Return (X, Y) of the center of cell containing provided text 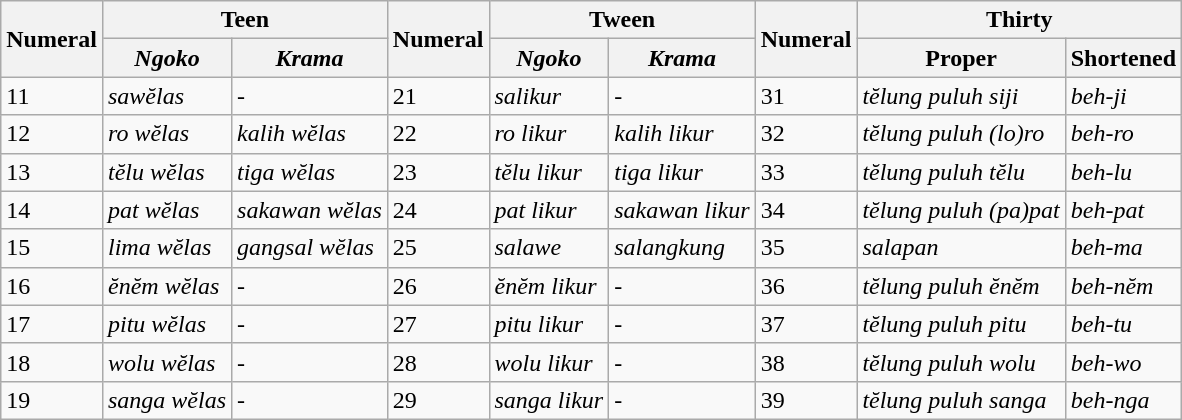
33 (806, 172)
beh-ro (1123, 134)
31 (806, 96)
beh-nĕm (1123, 286)
tĕlung puluh (pa)pat (961, 210)
Tween (622, 20)
37 (806, 324)
salangkung (682, 248)
tĕlung puluh (lo)ro (961, 134)
beh-wo (1123, 362)
14 (52, 210)
pat likur (549, 210)
39 (806, 400)
beh-ma (1123, 248)
17 (52, 324)
Shortened (1123, 58)
28 (438, 362)
tiga wĕlas (310, 172)
kalih likur (682, 134)
ro likur (549, 134)
ro wĕlas (166, 134)
tĕlung puluh tĕlu (961, 172)
salikur (549, 96)
18 (52, 362)
15 (52, 248)
sanga wĕlas (166, 400)
24 (438, 210)
pitu likur (549, 324)
26 (438, 286)
beh-lu (1123, 172)
tĕlung puluh pitu (961, 324)
sakawan wĕlas (310, 210)
beh-nga (1123, 400)
wolu likur (549, 362)
16 (52, 286)
sawĕlas (166, 96)
tĕlu likur (549, 172)
tiga likur (682, 172)
wolu wĕlas (166, 362)
beh-ji (1123, 96)
35 (806, 248)
tĕlung puluh sanga (961, 400)
sanga likur (549, 400)
tĕlu wĕlas (166, 172)
21 (438, 96)
13 (52, 172)
salawe (549, 248)
gangsal wĕlas (310, 248)
sakawan likur (682, 210)
kalih wĕlas (310, 134)
salapan (961, 248)
34 (806, 210)
tĕlung puluh ĕnĕm (961, 286)
pat wĕlas (166, 210)
ĕnĕm likur (549, 286)
beh-pat (1123, 210)
38 (806, 362)
pitu wĕlas (166, 324)
11 (52, 96)
Proper (961, 58)
beh-tu (1123, 324)
36 (806, 286)
ĕnĕm wĕlas (166, 286)
25 (438, 248)
Teen (244, 20)
19 (52, 400)
12 (52, 134)
27 (438, 324)
lima wĕlas (166, 248)
32 (806, 134)
tĕlung puluh siji (961, 96)
Thirty (1020, 20)
29 (438, 400)
23 (438, 172)
tĕlung puluh wolu (961, 362)
22 (438, 134)
